Return the (X, Y) coordinate for the center point of the cell that contains the specified text.  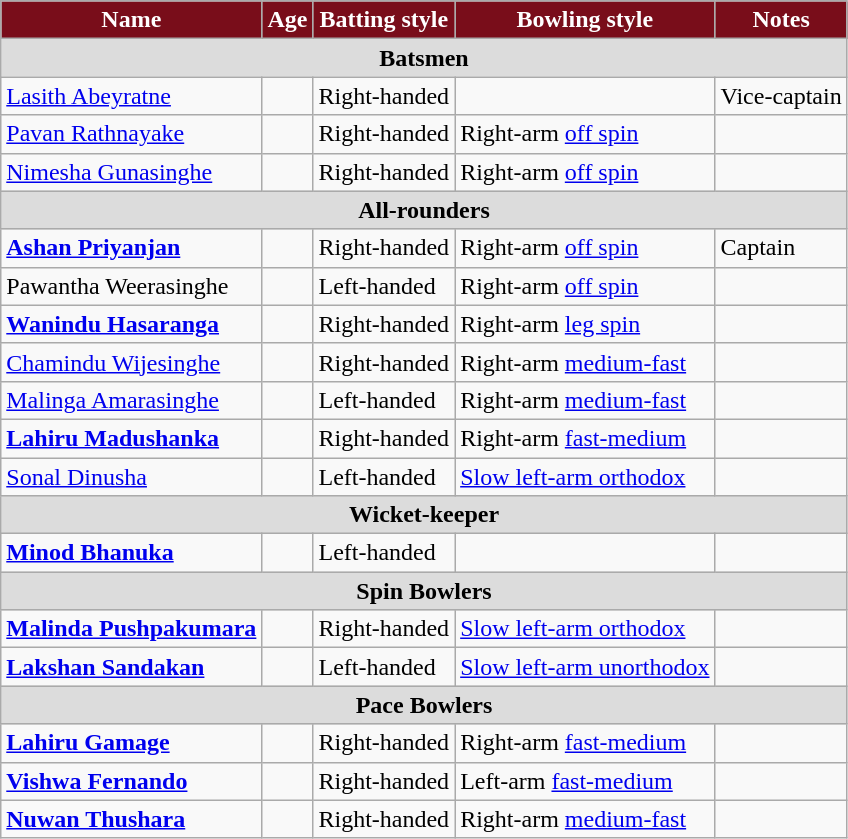
Lasith Abeyratne (132, 96)
Captain (781, 248)
Name (132, 20)
Left-arm fast-medium (585, 781)
Chamindu Wijesinghe (132, 362)
Nimesha Gunasinghe (132, 172)
Pace Bowlers (424, 705)
Pavan Rathnayake (132, 134)
Notes (781, 20)
Nuwan Thushara (132, 819)
Slow left-arm unorthodox (585, 667)
Batsmen (424, 58)
Lahiru Madushanka (132, 438)
Minod Bhanuka (132, 553)
Vishwa Fernando (132, 781)
Wanindu Hasaranga (132, 324)
Pawantha Weerasinghe (132, 286)
Right-arm leg spin (585, 324)
Sonal Dinusha (132, 477)
Vice-captain (781, 96)
Age (288, 20)
Ashan Priyanjan (132, 248)
Spin Bowlers (424, 591)
Wicket-keeper (424, 515)
Malinda Pushpakumara (132, 629)
All-rounders (424, 210)
Malinga Amarasinghe (132, 400)
Lahiru Gamage (132, 743)
Batting style (384, 20)
Bowling style (585, 20)
Lakshan Sandakan (132, 667)
